Extract the (x, y) coordinate from the center of the cell holding the provided text.  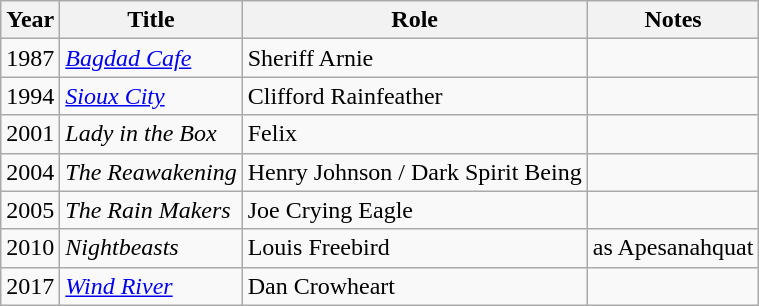
Title (151, 20)
Lady in the Box (151, 134)
2005 (30, 210)
Felix (414, 134)
2017 (30, 286)
as Apesanahquat (673, 248)
Sheriff Arnie (414, 58)
Wind River (151, 286)
The Rain Makers (151, 210)
2004 (30, 172)
Year (30, 20)
Joe Crying Eagle (414, 210)
2001 (30, 134)
The Reawakening (151, 172)
Bagdad Cafe (151, 58)
2010 (30, 248)
1987 (30, 58)
Sioux City (151, 96)
Louis Freebird (414, 248)
Henry Johnson / Dark Spirit Being (414, 172)
Nightbeasts (151, 248)
Clifford Rainfeather (414, 96)
Dan Crowheart (414, 286)
Notes (673, 20)
1994 (30, 96)
Role (414, 20)
